Determine the (x, y) coordinate at the center of the cell enclosing the given text.  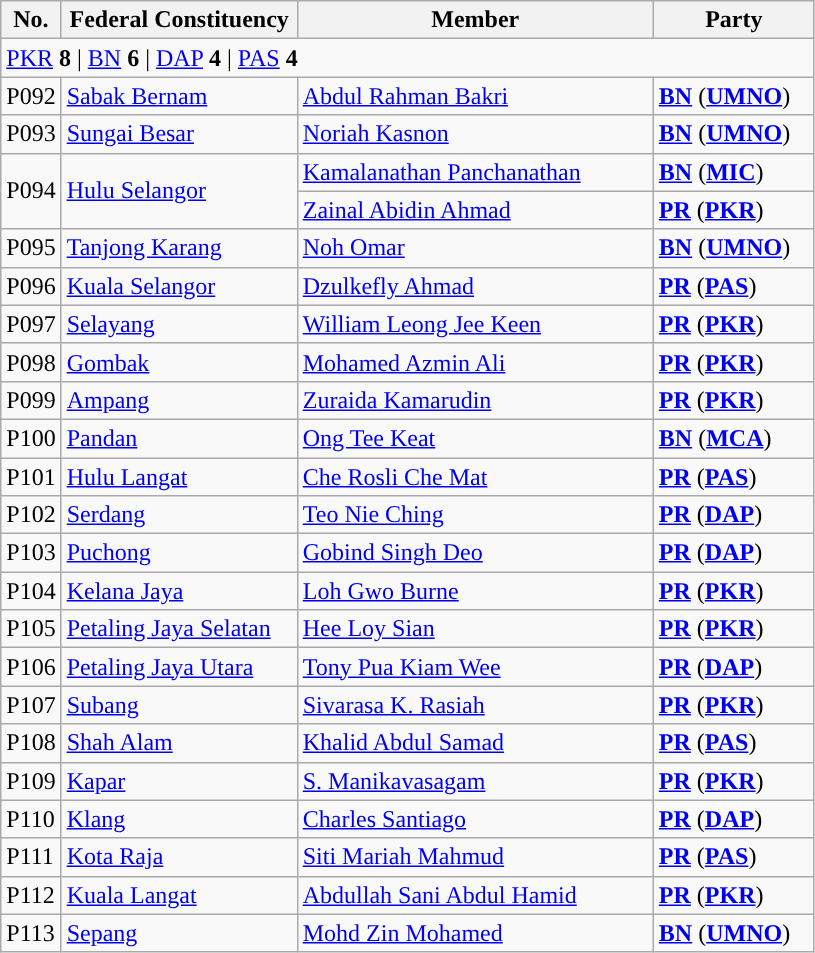
P096 (31, 286)
Pandan (179, 438)
P111 (31, 857)
P113 (31, 933)
No. (31, 20)
P095 (31, 248)
Abdullah Sani Abdul Hamid (475, 895)
Siti Mariah Mahmud (475, 857)
P100 (31, 438)
Member (475, 20)
P103 (31, 553)
P104 (31, 591)
Shah Alam (179, 743)
P106 (31, 667)
Hulu Selangor (179, 191)
P094 (31, 191)
P101 (31, 477)
BN (MCA) (734, 438)
Puchong (179, 553)
Gombak (179, 362)
Petaling Jaya Selatan (179, 629)
PKR 8 | BN 6 | DAP 4 | PAS 4 (408, 58)
Sungai Besar (179, 134)
Noriah Kasnon (475, 134)
Sivarasa K. Rasiah (475, 705)
Sepang (179, 933)
Ong Tee Keat (475, 438)
P093 (31, 134)
Noh Omar (475, 248)
Kapar (179, 781)
Mohamed Azmin Ali (475, 362)
Kamalanathan Panchanathan (475, 172)
P102 (31, 515)
P109 (31, 781)
Kelana Jaya (179, 591)
Kuala Selangor (179, 286)
P107 (31, 705)
Khalid Abdul Samad (475, 743)
Zainal Abidin Ahmad (475, 210)
Subang (179, 705)
Tony Pua Kiam Wee (475, 667)
Ampang (179, 400)
Abdul Rahman Bakri (475, 96)
Kota Raja (179, 857)
Zuraida Kamarudin (475, 400)
Mohd Zin Mohamed (475, 933)
P097 (31, 324)
P112 (31, 895)
P110 (31, 819)
Kuala Langat (179, 895)
Che Rosli Che Mat (475, 477)
P099 (31, 400)
Selayang (179, 324)
P108 (31, 743)
Klang (179, 819)
Sabak Bernam (179, 96)
Federal Constituency (179, 20)
Hulu Langat (179, 477)
Teo Nie Ching (475, 515)
Gobind Singh Deo (475, 553)
BN (MIC) (734, 172)
S. Manikavasagam (475, 781)
Party (734, 20)
Loh Gwo Burne (475, 591)
Petaling Jaya Utara (179, 667)
Serdang (179, 515)
Dzulkefly Ahmad (475, 286)
P105 (31, 629)
P098 (31, 362)
Hee Loy Sian (475, 629)
Tanjong Karang (179, 248)
P092 (31, 96)
Charles Santiago (475, 819)
William Leong Jee Keen (475, 324)
